Extract the (x, y) coordinate from the center of the cell holding the provided text.  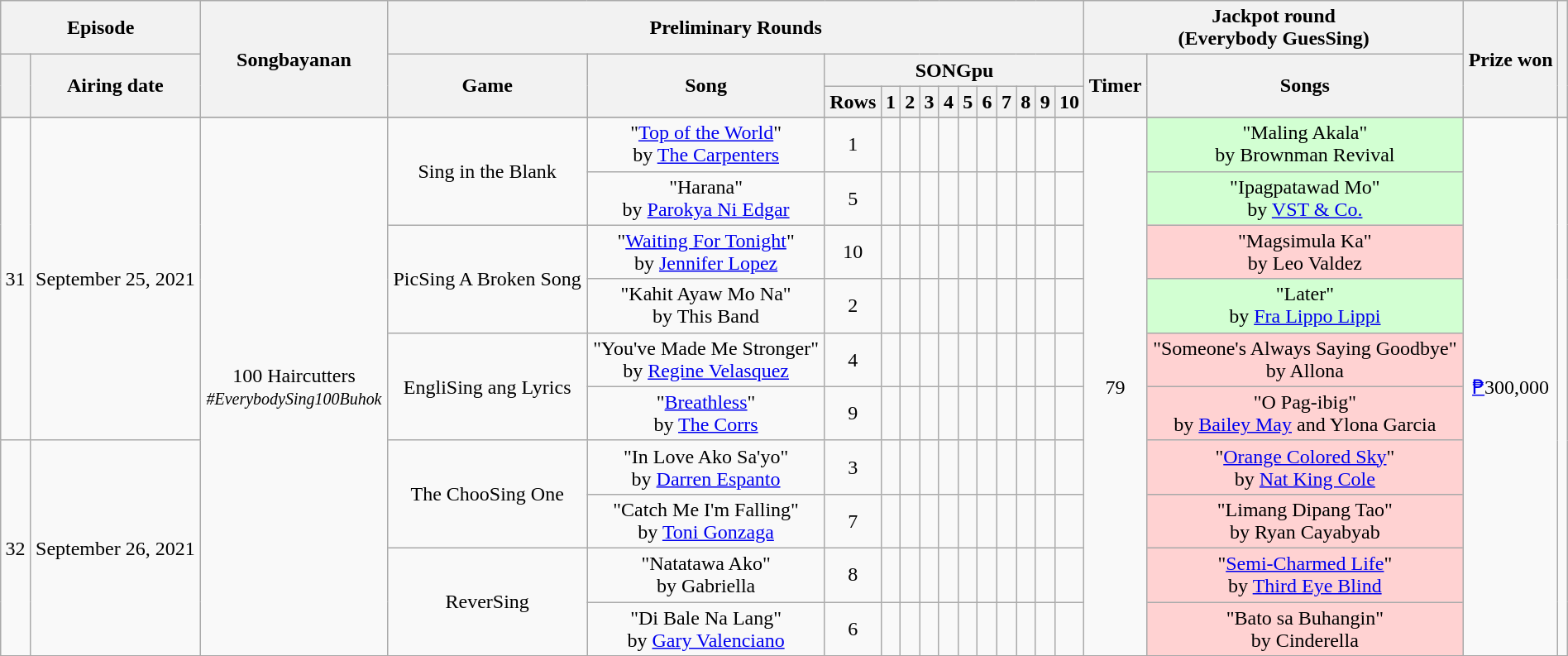
"Later" by Fra Lippo Lippi (1305, 306)
Song (706, 86)
Prize won (1510, 60)
The ChooSing One (486, 494)
"Natatawa Ako" by Gabriella (706, 574)
SONGpu (954, 70)
Preliminary Rounds (735, 28)
ReverSing (486, 601)
September 25, 2021 (115, 279)
"Di Bale Na Lang" by Gary Valenciano (706, 629)
"You've Made Me Stronger" by Regine Velasquez (706, 359)
Airing date (115, 86)
September 26, 2021 (115, 548)
"Harana"by Parokya Ni Edgar (706, 199)
Timer (1116, 86)
32 (15, 548)
Songs (1305, 86)
Sing in the Blank (486, 171)
Rows (853, 102)
79 (1116, 387)
"Maling Akala" by Brownman Revival (1305, 144)
"Semi-Charmed Life" by Third Eye Blind (1305, 574)
"Breathless"by The Corrs (706, 414)
"Catch Me I'm Falling" by Toni Gonzaga (706, 521)
100 Haircutters#EverybodySing100Buhok (294, 387)
"Limang Dipang Tao" by Ryan Cayabyab (1305, 521)
31 (15, 279)
Game (486, 86)
Episode (101, 28)
"Magsimula Ka" by Leo Valdez (1305, 251)
PicSing A Broken Song (486, 279)
₱300,000 (1510, 387)
"Ipagpatawad Mo" by VST & Co. (1305, 199)
"Top of the World"by The Carpenters (706, 144)
"Waiting For Tonight" by Jennifer Lopez (706, 251)
"Bato sa Buhangin" by Cinderella (1305, 629)
Songbayanan (294, 60)
"Kahit Ayaw Mo Na"by This Band (706, 306)
"O Pag-ibig" by Bailey May and Ylona Garcia (1305, 414)
EngliSing ang Lyrics (486, 386)
"Someone's Always Saying Goodbye" by Allona (1305, 359)
"Orange Colored Sky" by Nat King Cole (1305, 467)
Jackpot round(Everybody GuesSing) (1274, 28)
"In Love Ako Sa'yo" by Darren Espanto (706, 467)
